From the cell containing the given text, extract its center point as (x, y) coordinate. 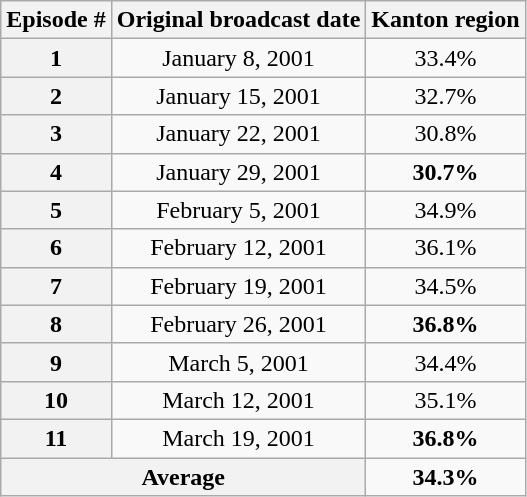
March 5, 2001 (238, 362)
34.9% (446, 210)
Kanton region (446, 20)
30.7% (446, 172)
9 (56, 362)
4 (56, 172)
2 (56, 96)
10 (56, 400)
February 5, 2001 (238, 210)
11 (56, 438)
6 (56, 248)
January 29, 2001 (238, 172)
36.1% (446, 248)
5 (56, 210)
3 (56, 134)
34.4% (446, 362)
January 8, 2001 (238, 58)
34.5% (446, 286)
January 22, 2001 (238, 134)
March 19, 2001 (238, 438)
1 (56, 58)
8 (56, 324)
7 (56, 286)
February 26, 2001 (238, 324)
March 12, 2001 (238, 400)
February 19, 2001 (238, 286)
32.7% (446, 96)
January 15, 2001 (238, 96)
February 12, 2001 (238, 248)
35.1% (446, 400)
34.3% (446, 477)
Original broadcast date (238, 20)
Episode # (56, 20)
Average (184, 477)
33.4% (446, 58)
30.8% (446, 134)
